Detect which cell encompasses the target text, then output its [X, Y] center coordinate. 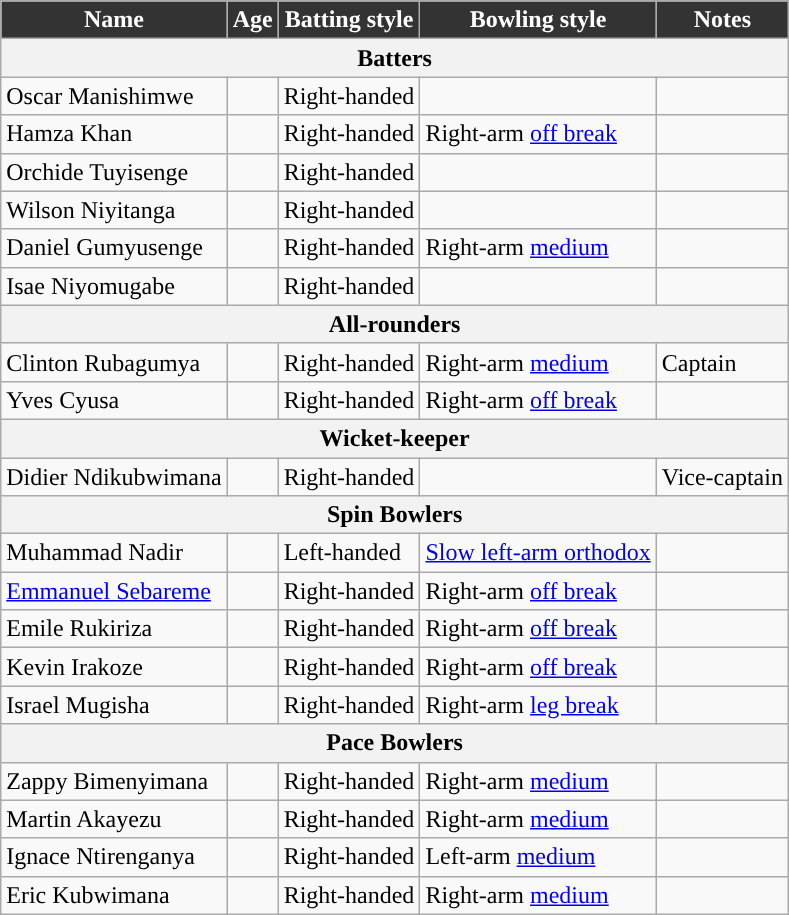
Isae Niyomugabe [114, 286]
Batting style [349, 20]
Oscar Manishimwe [114, 96]
Eric Kubwimana [114, 895]
Bowling style [538, 20]
Name [114, 20]
Pace Bowlers [395, 743]
Age [252, 20]
Zappy Bimenyimana [114, 781]
Emile Rukiriza [114, 629]
Hamza Khan [114, 134]
Yves Cyusa [114, 400]
Emmanuel Sebareme [114, 591]
Clinton Rubagumya [114, 362]
Ignace Ntirenganya [114, 857]
Martin Akayezu [114, 819]
Muhammad Nadir [114, 553]
Orchide Tuyisenge [114, 172]
Notes [722, 20]
Captain [722, 362]
Wicket-keeper [395, 438]
Batters [395, 58]
Daniel Gumyusenge [114, 248]
Israel Mugisha [114, 705]
Right-arm leg break [538, 705]
All-rounders [395, 324]
Vice-captain [722, 477]
Slow left-arm orthodox [538, 553]
Kevin Irakoze [114, 667]
Wilson Niyitanga [114, 210]
Didier Ndikubwimana [114, 477]
Left-arm medium [538, 857]
Left-handed [349, 553]
Spin Bowlers [395, 515]
